For the text-containing cell, return its midpoint in (X, Y) coordinate format. 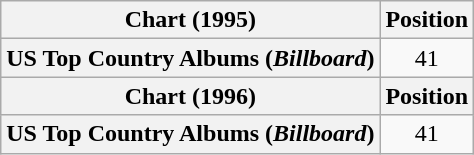
Chart (1996) (190, 96)
Chart (1995) (190, 20)
